From the cell containing the given text, extract its center point as [X, Y] coordinate. 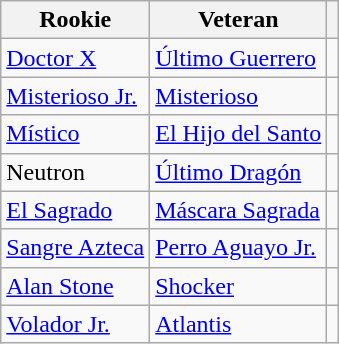
El Sagrado [76, 210]
El Hijo del Santo [238, 134]
Atlantis [238, 324]
Último Dragón [238, 172]
Veteran [238, 20]
Misterioso Jr. [76, 96]
Máscara Sagrada [238, 210]
Último Guerrero [238, 58]
Doctor X [76, 58]
Místico [76, 134]
Shocker [238, 286]
Alan Stone [76, 286]
Misterioso [238, 96]
Volador Jr. [76, 324]
Perro Aguayo Jr. [238, 248]
Rookie [76, 20]
Sangre Azteca [76, 248]
Neutron [76, 172]
